Find where the given text appears and provide that cell's center as (X, Y) coordinate. 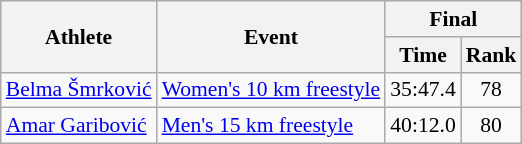
40:12.0 (422, 126)
35:47.4 (422, 90)
Women's 10 km freestyle (272, 90)
80 (492, 126)
Men's 15 km freestyle (272, 126)
Final (453, 19)
Time (422, 55)
Athlete (79, 36)
78 (492, 90)
Belma Šmrković (79, 90)
Event (272, 36)
Amar Garibović (79, 126)
Rank (492, 55)
